Output the [x, y] coordinate of the center of the cell containing the given text.  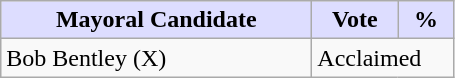
Bob Bentley (X) [156, 58]
Mayoral Candidate [156, 20]
Vote [355, 20]
% [426, 20]
Acclaimed [383, 58]
